Output the (x, y) coordinate of the center of the cell containing the given text.  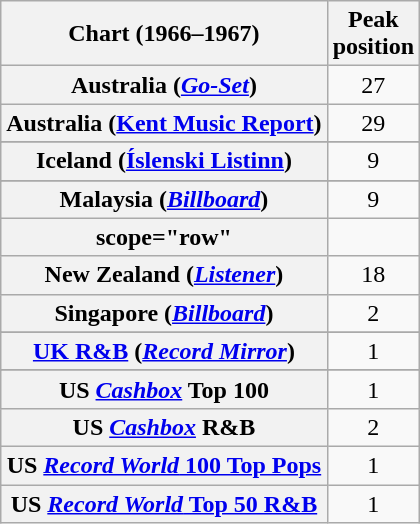
scope="row" (164, 237)
Australia (Go-Set) (164, 85)
Singapore (Billboard) (164, 313)
29 (373, 123)
Peakposition (373, 34)
18 (373, 275)
US Cashbox Top 100 (164, 389)
US Record World Top 50 R&B (164, 503)
Australia (Kent Music Report) (164, 123)
New Zealand (Listener) (164, 275)
US Cashbox R&B (164, 427)
Malaysia (Billboard) (164, 199)
Iceland (Íslenski Listinn) (164, 161)
US Record World 100 Top Pops (164, 465)
Chart (1966–1967) (164, 34)
UK R&B (Record Mirror) (164, 351)
27 (373, 85)
